Extract the (x, y) coordinate from the center of the cell holding the provided text.  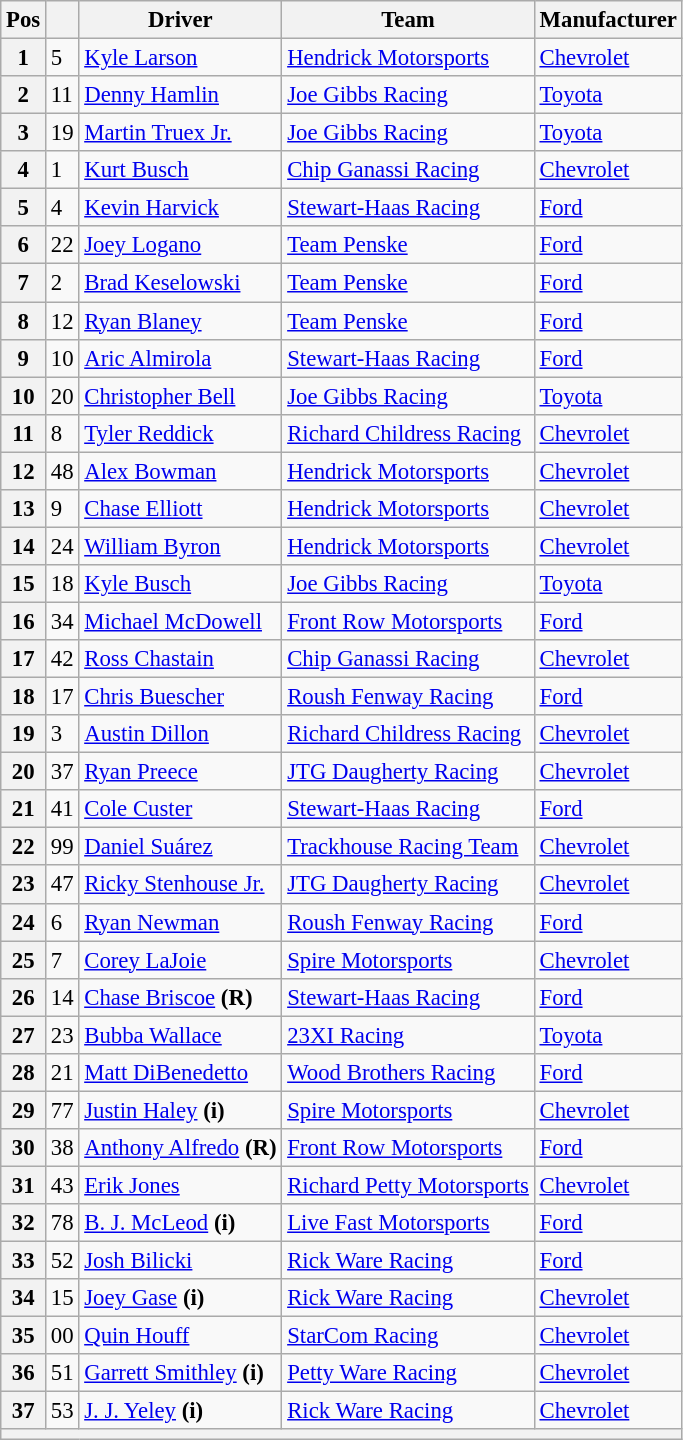
Kurt Busch (180, 170)
Brad Keselowski (180, 283)
Manufacturer (608, 20)
Wood Brothers Racing (408, 1073)
Ricky Stenhouse Jr. (180, 885)
48 (62, 471)
Quin Houff (180, 1336)
Chase Briscoe (R) (180, 997)
StarCom Racing (408, 1336)
Ross Chastain (180, 659)
Team (408, 20)
31 (24, 1185)
36 (24, 1373)
William Byron (180, 546)
Kyle Busch (180, 584)
51 (62, 1373)
Denny Hamlin (180, 95)
53 (62, 1411)
23XI Racing (408, 1035)
99 (62, 847)
Ryan Newman (180, 922)
77 (62, 1110)
Josh Bilicki (180, 1261)
33 (24, 1261)
41 (62, 809)
78 (62, 1223)
Aric Almirola (180, 358)
26 (24, 997)
Kyle Larson (180, 58)
Ryan Blaney (180, 321)
Michael McDowell (180, 621)
Erik Jones (180, 1185)
43 (62, 1185)
Corey LaJoie (180, 960)
Cole Custer (180, 809)
35 (24, 1336)
J. J. Yeley (i) (180, 1411)
42 (62, 659)
00 (62, 1336)
28 (24, 1073)
16 (24, 621)
Live Fast Motorsports (408, 1223)
Driver (180, 20)
Alex Bowman (180, 471)
Matt DiBenedetto (180, 1073)
Martin Truex Jr. (180, 133)
25 (24, 960)
29 (24, 1110)
B. J. McLeod (i) (180, 1223)
Ryan Preece (180, 772)
Anthony Alfredo (R) (180, 1148)
Daniel Suárez (180, 847)
38 (62, 1148)
Pos (24, 20)
Christopher Bell (180, 396)
Austin Dillon (180, 734)
47 (62, 885)
Garrett Smithley (i) (180, 1373)
32 (24, 1223)
Chris Buescher (180, 697)
27 (24, 1035)
Bubba Wallace (180, 1035)
Petty Ware Racing (408, 1373)
13 (24, 509)
Joey Gase (i) (180, 1298)
Joey Logano (180, 245)
Justin Haley (i) (180, 1110)
Tyler Reddick (180, 433)
Kevin Harvick (180, 208)
Richard Petty Motorsports (408, 1185)
Trackhouse Racing Team (408, 847)
Chase Elliott (180, 509)
52 (62, 1261)
30 (24, 1148)
